Extract the (X, Y) coordinate from the center of the cell holding the provided text.  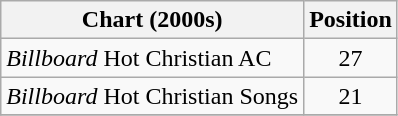
21 (351, 96)
27 (351, 58)
Billboard Hot Christian Songs (152, 96)
Chart (2000s) (152, 20)
Position (351, 20)
Billboard Hot Christian AC (152, 58)
